Pinpoint the cell where the given text exists, returning its [X, Y] midpoint coordinate. 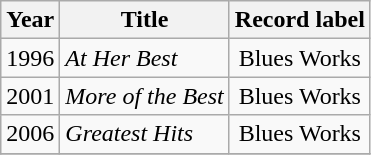
1996 [30, 58]
Record label [300, 20]
At Her Best [144, 58]
More of the Best [144, 96]
Title [144, 20]
Greatest Hits [144, 134]
2006 [30, 134]
Year [30, 20]
2001 [30, 96]
